Find where the given text appears and provide that cell's center as (X, Y) coordinate. 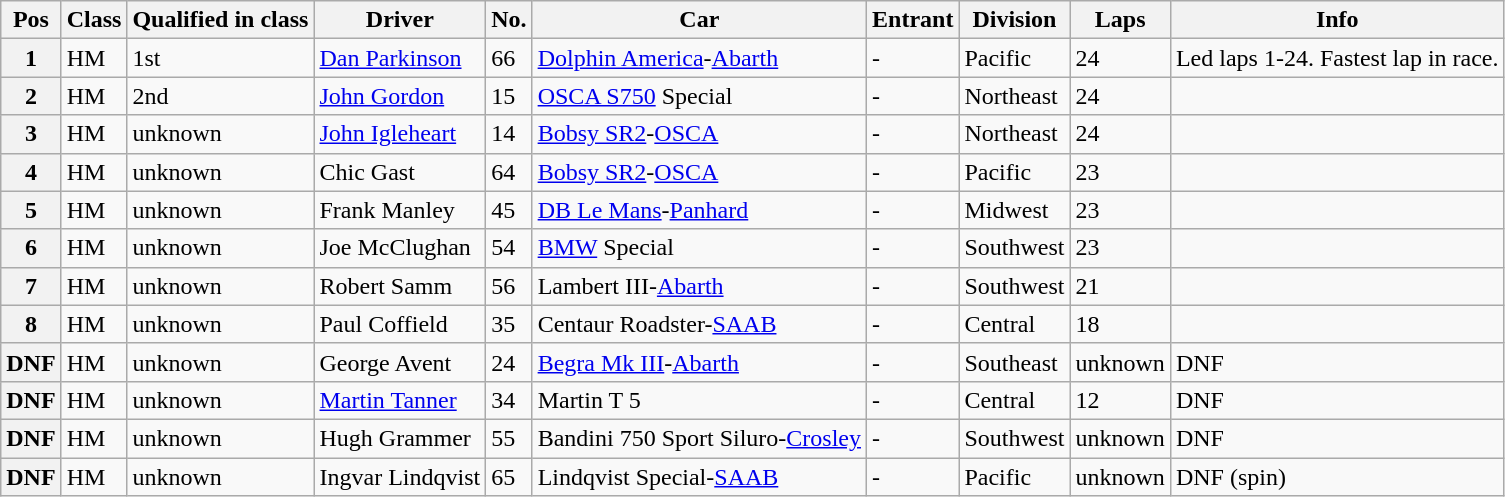
Car (699, 20)
Led laps 1-24. Fastest lap in race. (1337, 58)
Driver (400, 20)
Frank Manley (400, 210)
65 (509, 477)
66 (509, 58)
35 (509, 324)
Entrant (913, 20)
Info (1337, 20)
Dolphin America-Abarth (699, 58)
54 (509, 248)
George Avent (400, 362)
18 (1120, 324)
45 (509, 210)
DNF (spin) (1337, 477)
Ingvar Lindqvist (400, 477)
6 (31, 248)
Begra Mk III-Abarth (699, 362)
64 (509, 172)
15 (509, 96)
Lambert III-Abarth (699, 286)
John Igleheart (400, 134)
Joe McClughan (400, 248)
Pos (31, 20)
OSCA S750 Special (699, 96)
Martin Tanner (400, 400)
Robert Samm (400, 286)
5 (31, 210)
Paul Coffield (400, 324)
Southeast (1014, 362)
4 (31, 172)
Hugh Grammer (400, 438)
No. (509, 20)
Division (1014, 20)
2nd (220, 96)
Centaur Roadster-SAAB (699, 324)
3 (31, 134)
Dan Parkinson (400, 58)
21 (1120, 286)
12 (1120, 400)
1st (220, 58)
1 (31, 58)
14 (509, 134)
Chic Gast (400, 172)
55 (509, 438)
DB Le Mans-Panhard (699, 210)
Bandini 750 Sport Siluro-Crosley (699, 438)
2 (31, 96)
Lindqvist Special-SAAB (699, 477)
8 (31, 324)
Class (94, 20)
Qualified in class (220, 20)
34 (509, 400)
7 (31, 286)
56 (509, 286)
Martin T 5 (699, 400)
Midwest (1014, 210)
John Gordon (400, 96)
BMW Special (699, 248)
Laps (1120, 20)
